Locate the cell with the specified text and output its [X, Y] center coordinate. 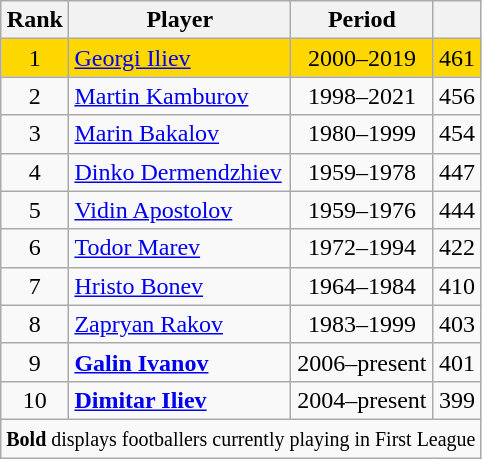
1964–1984 [362, 286]
2006–present [362, 362]
1 [35, 58]
2 [35, 96]
401 [457, 362]
Player [180, 20]
403 [457, 324]
8 [35, 324]
Period [362, 20]
2004–present [362, 400]
Marin Bakalov [180, 134]
Vidin Apostolov [180, 210]
Dimitar Iliev [180, 400]
422 [457, 248]
Dinko Dermendzhiev [180, 172]
Hristo Bonev [180, 286]
454 [457, 134]
1959–1976 [362, 210]
447 [457, 172]
7 [35, 286]
Martin Kamburov [180, 96]
461 [457, 58]
399 [457, 400]
Georgi Iliev [180, 58]
Galin Ivanov [180, 362]
Bold displays footballers currently playing in First League [241, 438]
456 [457, 96]
1983–1999 [362, 324]
Todor Marev [180, 248]
9 [35, 362]
1959–1978 [362, 172]
1998–2021 [362, 96]
5 [35, 210]
444 [457, 210]
Zapryan Rakov [180, 324]
4 [35, 172]
2000–2019 [362, 58]
410 [457, 286]
10 [35, 400]
1972–1994 [362, 248]
3 [35, 134]
1980–1999 [362, 134]
6 [35, 248]
Rank [35, 20]
